Extract the (X, Y) coordinate from the center of the cell holding the provided text.  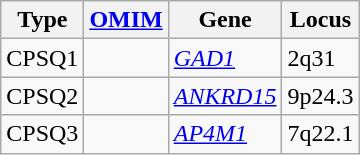
CPSQ1 (42, 58)
CPSQ3 (42, 134)
AP4M1 (225, 134)
Gene (225, 20)
2q31 (320, 58)
9p24.3 (320, 96)
Locus (320, 20)
7q22.1 (320, 134)
CPSQ2 (42, 96)
Type (42, 20)
GAD1 (225, 58)
OMIM (126, 20)
ANKRD15 (225, 96)
